From the cell containing the given text, extract its center point as [X, Y] coordinate. 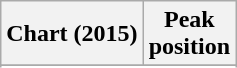
Peak position [189, 34]
Chart (2015) [72, 34]
